Return the (X, Y) coordinate for the center point of the cell that contains the specified text.  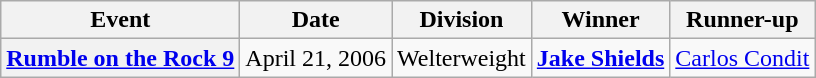
Division (462, 20)
Runner-up (742, 20)
Event (120, 20)
Winner (600, 20)
Welterweight (462, 58)
Jake Shields (600, 58)
Carlos Condit (742, 58)
April 21, 2006 (316, 58)
Rumble on the Rock 9 (120, 58)
Date (316, 20)
